Provide the (x, y) coordinate of the cell's center where the given text is located.  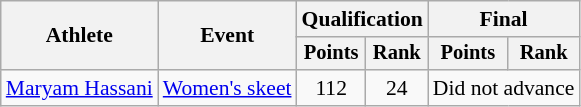
112 (332, 88)
Qualification (362, 19)
Women's skeet (228, 88)
Final (504, 19)
Athlete (80, 36)
Maryam Hassani (80, 88)
24 (397, 88)
Did not advance (504, 88)
Event (228, 36)
